Pinpoint the cell where the given text exists, returning its [X, Y] midpoint coordinate. 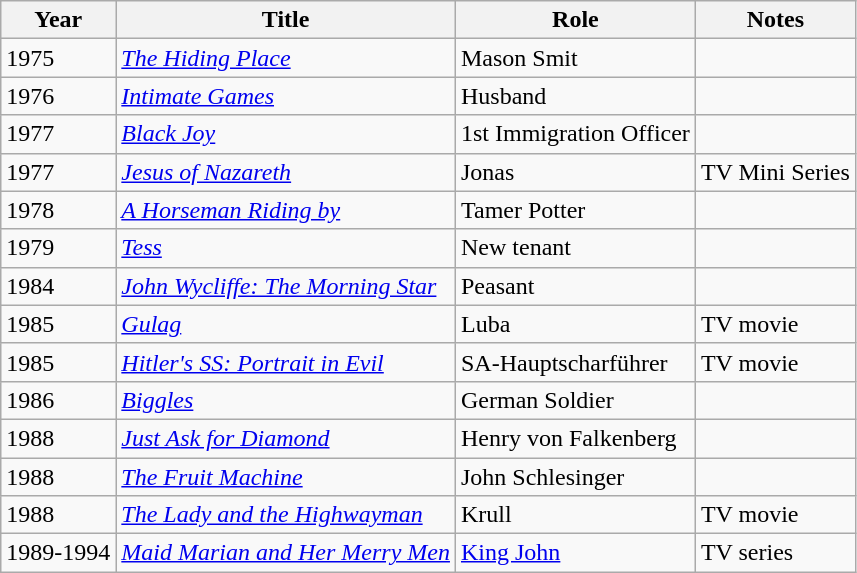
Henry von Falkenberg [575, 438]
Luba [575, 324]
The Lady and the Highwayman [286, 515]
SA-Hauptscharführer [575, 362]
Notes [775, 20]
Role [575, 20]
1978 [58, 210]
Gulag [286, 324]
Maid Marian and Her Merry Men [286, 553]
1976 [58, 96]
TV Mini Series [775, 172]
1st Immigration Officer [575, 134]
Krull [575, 515]
John Wycliffe: The Morning Star [286, 286]
German Soldier [575, 400]
A Horseman Riding by [286, 210]
Intimate Games [286, 96]
1979 [58, 248]
Title [286, 20]
Tamer Potter [575, 210]
1984 [58, 286]
Black Joy [286, 134]
Peasant [575, 286]
Husband [575, 96]
Mason Smit [575, 58]
John Schlesinger [575, 477]
King John [575, 553]
Hitler's SS: Portrait in Evil [286, 362]
Jonas [575, 172]
Biggles [286, 400]
Year [58, 20]
The Hiding Place [286, 58]
TV series [775, 553]
1986 [58, 400]
New tenant [575, 248]
Tess [286, 248]
Just Ask for Diamond [286, 438]
The Fruit Machine [286, 477]
1989-1994 [58, 553]
Jesus of Nazareth [286, 172]
1975 [58, 58]
